Identify which cell holds the provided text, then report its (X, Y) central coordinate. 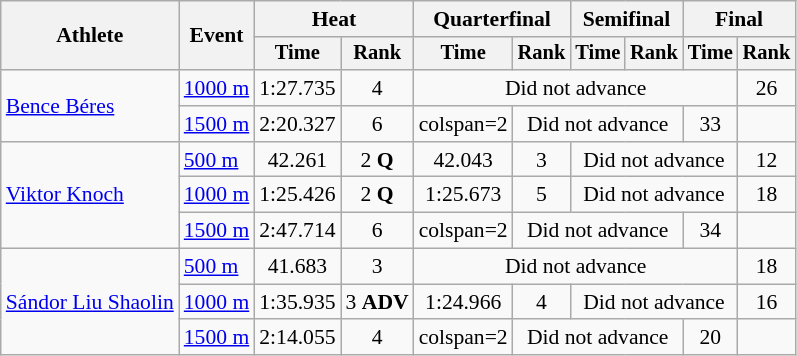
1:35.935 (297, 302)
42.043 (464, 160)
Semifinal (626, 19)
16 (767, 302)
1:27.735 (297, 88)
Viktor Knoch (90, 196)
42.261 (297, 160)
12 (767, 160)
26 (767, 88)
33 (710, 124)
34 (710, 231)
Heat (334, 19)
41.683 (297, 267)
1:24.966 (464, 302)
5 (542, 195)
2:20.327 (297, 124)
2:14.055 (297, 338)
Quarterfinal (492, 19)
1:25.673 (464, 195)
Event (216, 36)
20 (710, 338)
Athlete (90, 36)
Bence Béres (90, 106)
Final (739, 19)
3 ADV (378, 302)
2:47.714 (297, 231)
Sándor Liu Shaolin (90, 302)
1:25.426 (297, 195)
